Return (x, y) of the center of cell containing provided text 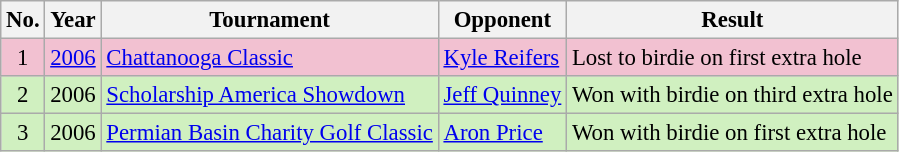
3 (23, 133)
Chattanooga Classic (270, 58)
Year (73, 20)
Aron Price (502, 133)
Result (732, 20)
No. (23, 20)
Scholarship America Showdown (270, 95)
Won with birdie on first extra hole (732, 133)
Permian Basin Charity Golf Classic (270, 133)
Tournament (270, 20)
Opponent (502, 20)
Lost to birdie on first extra hole (732, 58)
1 (23, 58)
Kyle Reifers (502, 58)
2 (23, 95)
Won with birdie on third extra hole (732, 95)
Jeff Quinney (502, 95)
